Detect which cell encompasses the target text, then output its (X, Y) center coordinate. 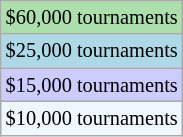
$10,000 tournaments (92, 118)
$60,000 tournaments (92, 17)
$25,000 tournaments (92, 51)
$15,000 tournaments (92, 85)
